Search for the cell housing the specified text and yield its (X, Y) center coordinate. 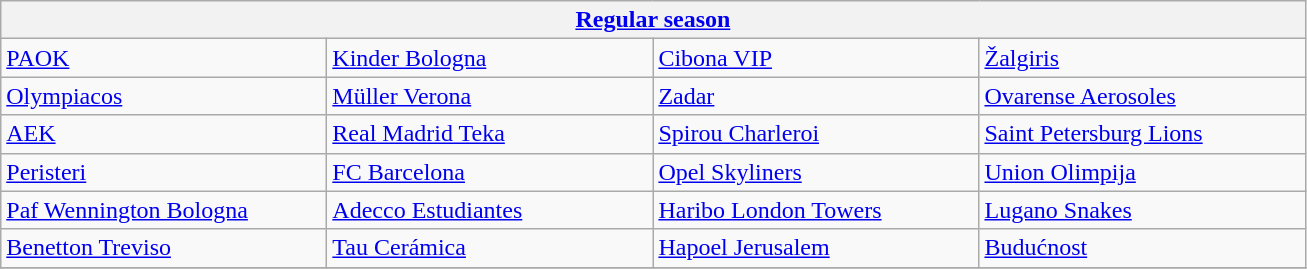
Real Madrid Teka (490, 134)
Hapoel Jerusalem (816, 248)
Spirou Charleroi (816, 134)
Union Olimpija (1142, 172)
FC Barcelona (490, 172)
Lugano Snakes (1142, 210)
Müller Verona (490, 96)
PAOK (164, 58)
Regular season (653, 20)
Benetton Treviso (164, 248)
Adecco Estudiantes (490, 210)
Haribo London Towers (816, 210)
Žalgiris (1142, 58)
Paf Wennington Bologna (164, 210)
Cibona VIP (816, 58)
Ovarense Aerosoles (1142, 96)
Zadar (816, 96)
Tau Cerámica (490, 248)
Olympiacos (164, 96)
Kinder Bologna (490, 58)
Saint Petersburg Lions (1142, 134)
Opel Skyliners (816, 172)
Budućnost (1142, 248)
AEK (164, 134)
Peristeri (164, 172)
